Provide the (x, y) coordinate of the cell's center where the given text is located.  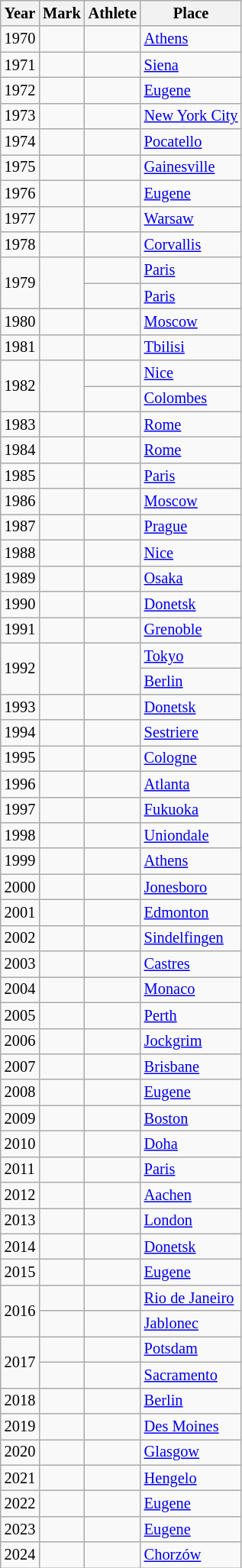
Uniondale (191, 835)
2008 (20, 1092)
2014 (20, 1247)
2003 (20, 964)
Jockgrim (191, 1041)
2001 (20, 912)
Athlete (113, 13)
Atlanta (191, 784)
Brisbane (191, 1066)
Year (20, 13)
Tbilisi (191, 347)
Colombes (191, 398)
2018 (20, 1401)
Prague (191, 527)
1998 (20, 835)
Jablonec (191, 1324)
2016 (20, 1310)
Glasgow (191, 1452)
2021 (20, 1478)
1980 (20, 321)
1979 (20, 282)
2007 (20, 1066)
Warsaw (191, 219)
Tokyo (191, 656)
2009 (20, 1118)
1984 (20, 450)
Corvallis (191, 244)
1974 (20, 142)
Place (191, 13)
Jonesboro (191, 887)
Osaka (191, 579)
Pocatello (191, 142)
1983 (20, 424)
Castres (191, 964)
Mark (62, 13)
Perth (191, 1015)
1973 (20, 116)
Rio de Janeiro (191, 1298)
2002 (20, 938)
2005 (20, 1015)
1995 (20, 758)
Chorzów (191, 1555)
2004 (20, 989)
Gainesville (191, 167)
Des Moines (191, 1426)
1971 (20, 65)
1994 (20, 733)
Fukuoka (191, 810)
1990 (20, 604)
1989 (20, 579)
London (191, 1221)
Edmonton (191, 912)
1986 (20, 502)
2023 (20, 1529)
1970 (20, 39)
Hengelo (191, 1478)
2013 (20, 1221)
1976 (20, 193)
2010 (20, 1144)
Sindelfingen (191, 938)
Potsdam (191, 1349)
2019 (20, 1426)
2006 (20, 1041)
1977 (20, 219)
Sestriere (191, 733)
1993 (20, 707)
1981 (20, 347)
Cologne (191, 758)
Monaco (191, 989)
2020 (20, 1452)
Aachen (191, 1195)
2017 (20, 1362)
2000 (20, 887)
2015 (20, 1273)
1987 (20, 527)
2011 (20, 1170)
1992 (20, 669)
Sacramento (191, 1375)
2022 (20, 1503)
Boston (191, 1118)
Doha (191, 1144)
1991 (20, 630)
1996 (20, 784)
1982 (20, 386)
New York City (191, 116)
1999 (20, 861)
1975 (20, 167)
Grenoble (191, 630)
1978 (20, 244)
1972 (20, 90)
1997 (20, 810)
1988 (20, 553)
Siena (191, 65)
2024 (20, 1555)
2012 (20, 1195)
1985 (20, 476)
